Identify which cell holds the provided text, then report its (x, y) central coordinate. 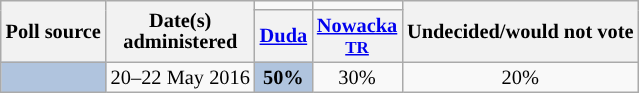
20% (520, 78)
Date(s)administered (180, 30)
Duda (284, 36)
NowackaTR (357, 36)
30% (357, 78)
Undecided/would not vote (520, 30)
Poll source (54, 30)
50% (284, 78)
20–22 May 2016 (180, 78)
